Capture the cell that displays the provided text and extract its (X, Y) central coordinate. 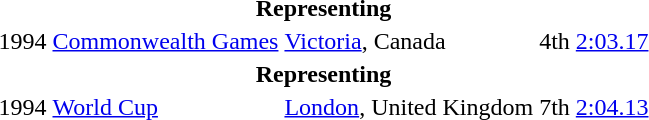
Victoria, Canada (409, 41)
Commonwealth Games (166, 41)
4th (555, 41)
